Provide the [X, Y] coordinate of the cell's center where the given text is located.  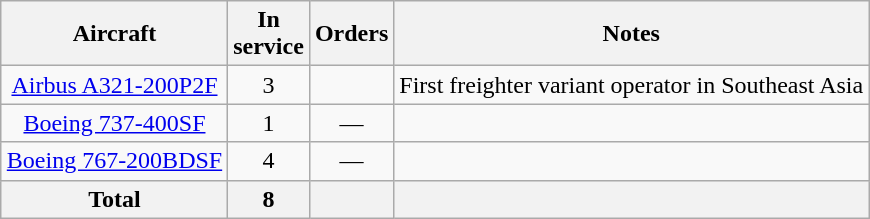
In service [269, 34]
Aircraft [114, 34]
First freighter variant operator in Southeast Asia [632, 85]
Orders [351, 34]
Airbus A321-200P2F [114, 85]
8 [269, 199]
Boeing 737-400SF [114, 123]
1 [269, 123]
Total [114, 199]
Notes [632, 34]
Boeing 767-200BDSF [114, 161]
4 [269, 161]
3 [269, 85]
